Determine the (x, y) coordinate at the center of the cell enclosing the given text.  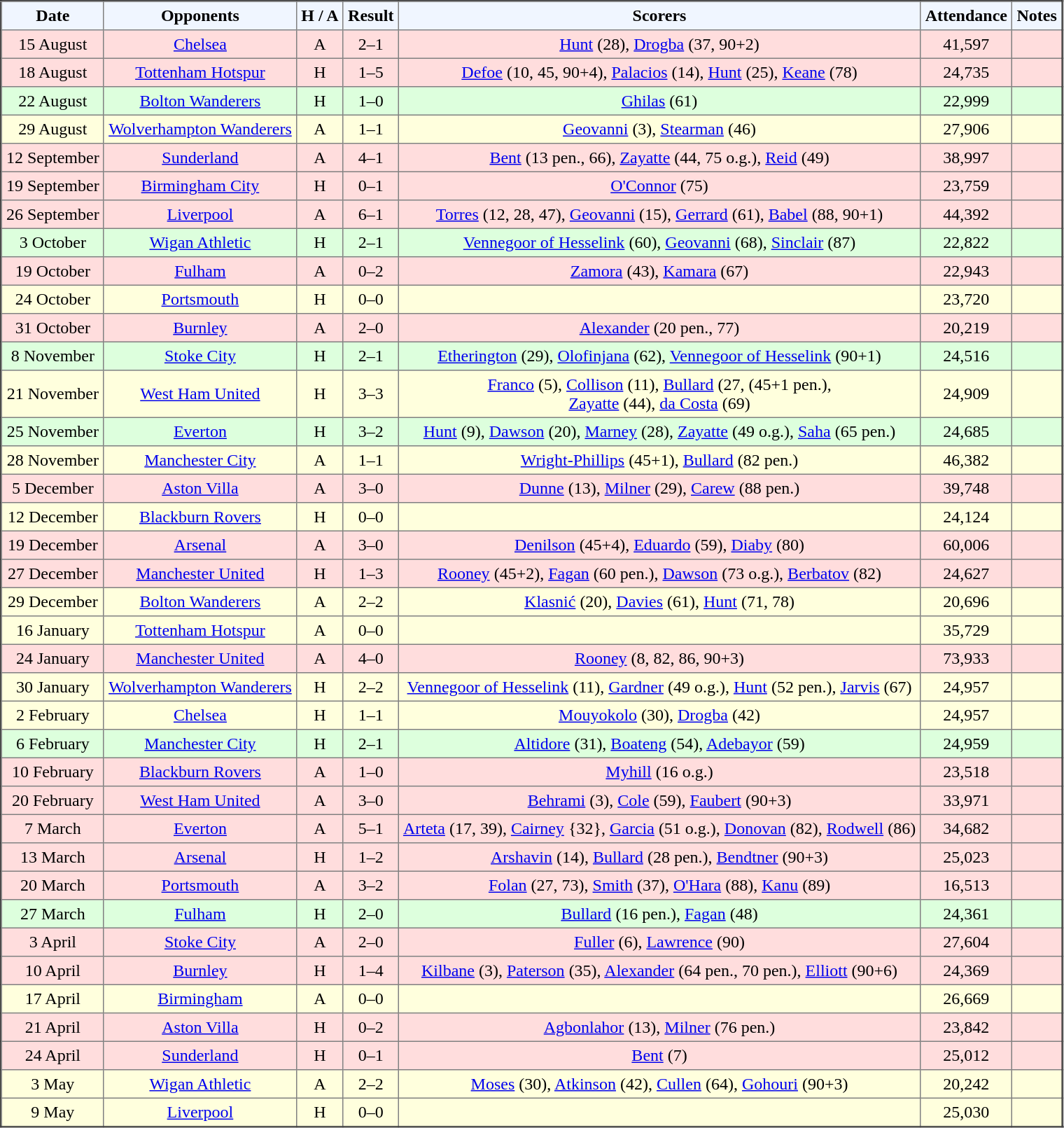
Bent (13 pen., 66), Zayatte (44, 75 o.g.), Reid (49) (659, 158)
Rooney (45+2), Fagan (60 pen.), Dawson (73 o.g.), Berbatov (82) (659, 573)
8 November (53, 356)
18 August (53, 72)
44,392 (966, 214)
16,513 (966, 885)
20 March (53, 885)
22,943 (966, 271)
Fuller (6), Lawrence (90) (659, 942)
Bullard (16 pen.), Fagan (48) (659, 914)
6–1 (371, 214)
26,669 (966, 998)
24,361 (966, 914)
10 February (53, 772)
Vennegoor of Hesselink (60), Geovanni (68), Sinclair (87) (659, 242)
Birmingham City (200, 186)
Altidore (31), Boateng (54), Adebayor (59) (659, 744)
73,933 (966, 658)
1–4 (371, 970)
39,748 (966, 488)
Folan (27, 73), Smith (37), O'Hara (88), Kanu (89) (659, 885)
Rooney (8, 82, 86, 90+3) (659, 658)
9 May (53, 1112)
Alexander (20 pen., 77) (659, 328)
27 December (53, 573)
10 April (53, 970)
Arshavin (14), Bullard (28 pen.), Bendtner (90+3) (659, 857)
Notes (1037, 15)
4–1 (371, 158)
25,012 (966, 1055)
6 February (53, 744)
20 February (53, 800)
Myhill (16 o.g.) (659, 772)
5 December (53, 488)
3 April (53, 942)
17 April (53, 998)
H / A (319, 15)
15 August (53, 44)
24,124 (966, 517)
Birmingham (200, 998)
21 April (53, 1027)
22,822 (966, 242)
30 January (53, 687)
1–3 (371, 573)
20,219 (966, 328)
O'Connor (75) (659, 186)
21 November (53, 394)
Moses (30), Atkinson (42), Cullen (64), Gohouri (90+3) (659, 1084)
Etherington (29), Olofinjana (62), Vennegoor of Hesselink (90+1) (659, 356)
Hunt (28), Drogba (37, 90+2) (659, 44)
7 March (53, 828)
25,030 (966, 1112)
3 October (53, 242)
Opponents (200, 15)
3–3 (371, 394)
Bent (7) (659, 1055)
38,997 (966, 158)
31 October (53, 328)
24,516 (966, 356)
24,685 (966, 431)
Vennegoor of Hesselink (11), Gardner (49 o.g.), Hunt (52 pen.), Jarvis (67) (659, 687)
Dunne (13), Milner (29), Carew (88 pen.) (659, 488)
13 March (53, 857)
19 December (53, 545)
23,842 (966, 1027)
Mouyokolo (30), Drogba (42) (659, 715)
25 November (53, 431)
Attendance (966, 15)
27,906 (966, 129)
34,682 (966, 828)
Denilson (45+4), Eduardo (59), Diaby (80) (659, 545)
24 April (53, 1055)
25,023 (966, 857)
Ghilas (61) (659, 101)
Behrami (3), Cole (59), Faubert (90+3) (659, 800)
16 January (53, 630)
Kilbane (3), Paterson (35), Alexander (64 pen., 70 pen.), Elliott (90+6) (659, 970)
Torres (12, 28, 47), Geovanni (15), Gerrard (61), Babel (88, 90+1) (659, 214)
Klasnić (20), Davies (61), Hunt (71, 78) (659, 601)
20,696 (966, 601)
Result (371, 15)
23,759 (966, 186)
Date (53, 15)
1–5 (371, 72)
23,720 (966, 299)
Agbonlahor (13), Milner (76 pen.) (659, 1027)
Defoe (10, 45, 90+4), Palacios (14), Hunt (25), Keane (78) (659, 72)
60,006 (966, 545)
Franco (5), Collison (11), Bullard (27, (45+1 pen.),Zayatte (44), da Costa (69) (659, 394)
19 September (53, 186)
Geovanni (3), Stearman (46) (659, 129)
46,382 (966, 460)
41,597 (966, 44)
24,909 (966, 394)
29 August (53, 129)
12 September (53, 158)
26 September (53, 214)
27 March (53, 914)
24 October (53, 299)
12 December (53, 517)
Wright-Phillips (45+1), Bullard (82 pen.) (659, 460)
24,627 (966, 573)
5–1 (371, 828)
19 October (53, 271)
20,242 (966, 1084)
24,959 (966, 744)
23,518 (966, 772)
1–2 (371, 857)
24,735 (966, 72)
Arteta (17, 39), Cairney {32}, Garcia (51 o.g.), Donovan (82), Rodwell (86) (659, 828)
4–0 (371, 658)
22,999 (966, 101)
24 January (53, 658)
3 May (53, 1084)
2 February (53, 715)
27,604 (966, 942)
35,729 (966, 630)
28 November (53, 460)
Zamora (43), Kamara (67) (659, 271)
33,971 (966, 800)
24,369 (966, 970)
Hunt (9), Dawson (20), Marney (28), Zayatte (49 o.g.), Saha (65 pen.) (659, 431)
Scorers (659, 15)
22 August (53, 101)
29 December (53, 601)
